Output the [x, y] coordinate of the center of the cell containing the given text.  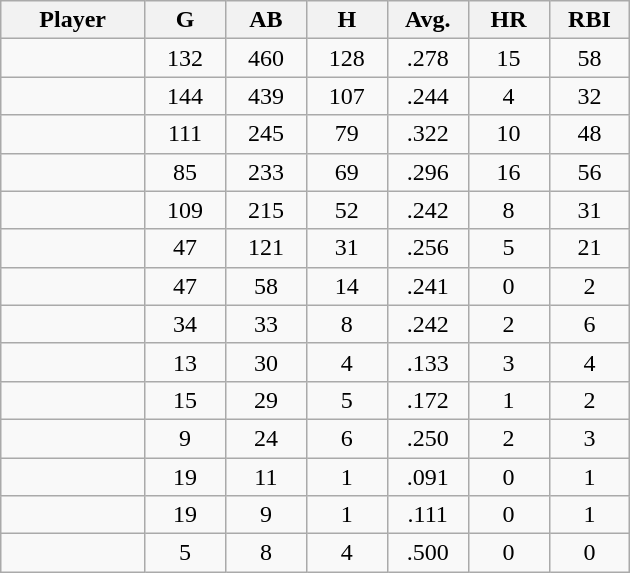
144 [186, 96]
RBI [590, 20]
132 [186, 58]
.250 [428, 438]
AB [266, 20]
.256 [428, 248]
.172 [428, 400]
.244 [428, 96]
.133 [428, 362]
Avg. [428, 20]
14 [346, 286]
29 [266, 400]
439 [266, 96]
Player [73, 20]
48 [590, 134]
69 [346, 172]
G [186, 20]
215 [266, 210]
233 [266, 172]
33 [266, 324]
32 [590, 96]
109 [186, 210]
.278 [428, 58]
10 [508, 134]
21 [590, 248]
.241 [428, 286]
24 [266, 438]
.322 [428, 134]
121 [266, 248]
56 [590, 172]
245 [266, 134]
34 [186, 324]
128 [346, 58]
11 [266, 477]
13 [186, 362]
.296 [428, 172]
79 [346, 134]
.111 [428, 515]
30 [266, 362]
.091 [428, 477]
H [346, 20]
52 [346, 210]
HR [508, 20]
111 [186, 134]
460 [266, 58]
107 [346, 96]
.500 [428, 553]
85 [186, 172]
16 [508, 172]
